Identify which cell holds the provided text, then report its (x, y) central coordinate. 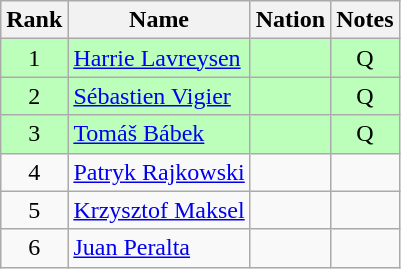
3 (34, 134)
Juan Peralta (159, 248)
Krzysztof Maksel (159, 210)
Name (159, 20)
Sébastien Vigier (159, 96)
Notes (365, 20)
Tomáš Bábek (159, 134)
Nation (290, 20)
Harrie Lavreysen (159, 58)
1 (34, 58)
Patryk Rajkowski (159, 172)
6 (34, 248)
5 (34, 210)
4 (34, 172)
2 (34, 96)
Rank (34, 20)
